Determine the (x, y) coordinate at the center of the cell enclosing the given text.  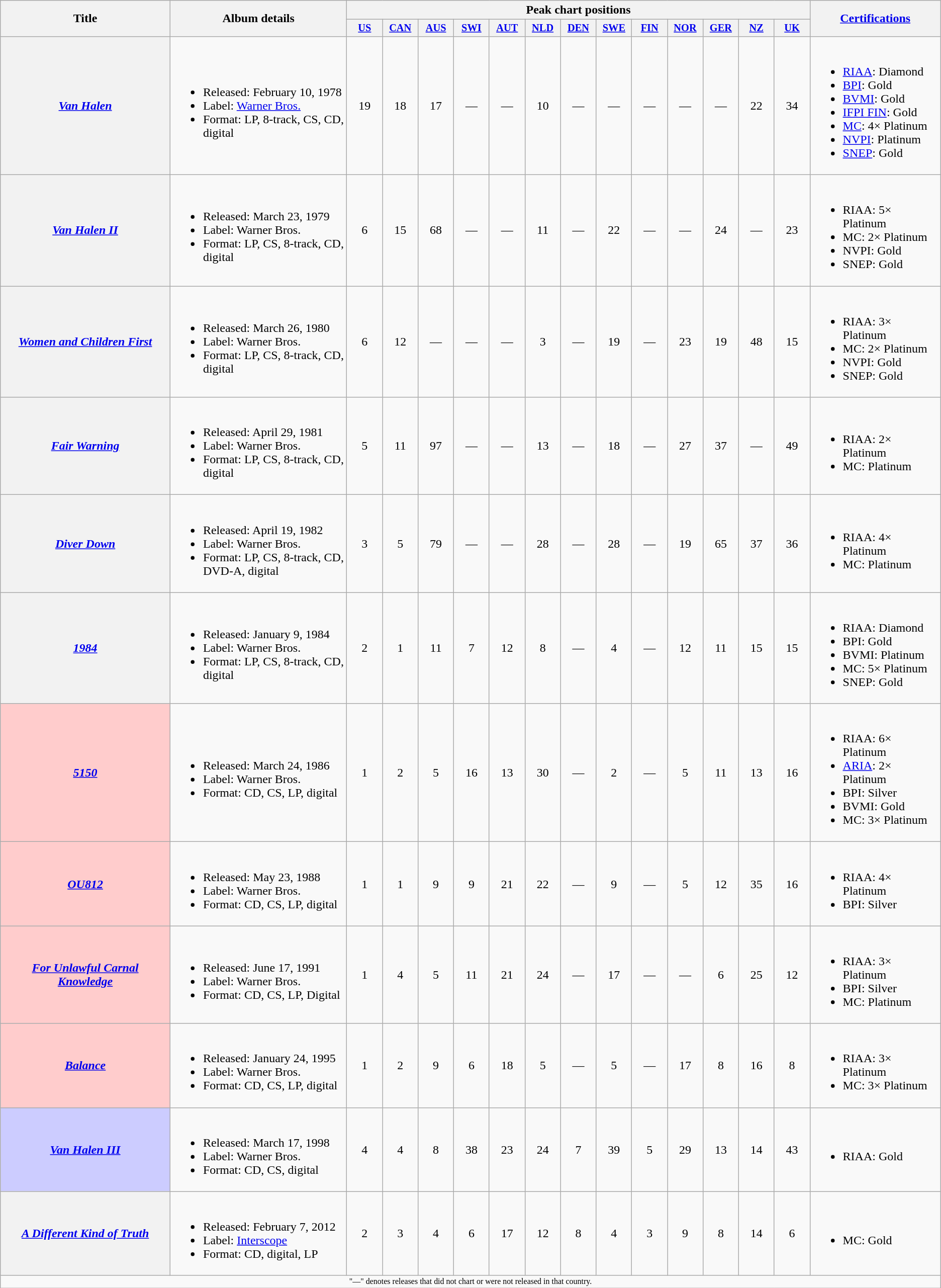
For Unlawful Carnal Knowledge (85, 975)
39 (614, 1150)
RIAA: 4× PlatinumMC: Platinum (875, 544)
Released: June 17, 1991Label: Warner Bros.Format: CD, CS, LP, Digital (258, 975)
Released: May 23, 1988Label: Warner Bros.Format: CD, CS, LP, digital (258, 884)
Van Halen III (85, 1150)
10 (543, 106)
RIAA: DiamondBPI: GoldBVMI: PlatinumMC: 5× PlatinumSNEP: Gold (875, 648)
MC: Gold (875, 1233)
SWE (614, 28)
RIAA: 3× PlatinumMC: 3× Platinum (875, 1065)
Balance (85, 1065)
25 (756, 975)
Certifications (875, 19)
34 (792, 106)
DEN (578, 28)
OU812 (85, 884)
Van Halen II (85, 230)
A Different Kind of Truth (85, 1233)
FIN (649, 28)
97 (436, 446)
36 (792, 544)
AUT (507, 28)
NOR (686, 28)
Released: April 29, 1981Label: Warner Bros.Format: LP, CS, 8-track, CD, digital (258, 446)
RIAA: 3× PlatinumBPI: SilverMC: Platinum (875, 975)
27 (686, 446)
SWI (472, 28)
68 (436, 230)
Van Halen (85, 106)
38 (472, 1150)
CAN (400, 28)
1984 (85, 648)
Women and Children First (85, 342)
RIAA: DiamondBPI: GoldBVMI: GoldIFPI FIN: GoldMC: 4× PlatinumNVPI: PlatinumSNEP: Gold (875, 106)
NLD (543, 28)
UK (792, 28)
RIAA: 5× PlatinumMC: 2× PlatinumNVPI: GoldSNEP: Gold (875, 230)
Fair Warning (85, 446)
5150 (85, 772)
Released: February 10, 1978Label: Warner Bros.Format: LP, 8-track, CS, CD, digital (258, 106)
79 (436, 544)
35 (756, 884)
Peak chart positions (578, 10)
Album details (258, 19)
Released: March 26, 1980Label: Warner Bros.Format: LP, CS, 8-track, CD, digital (258, 342)
Released: January 9, 1984Label: Warner Bros.Format: LP, CS, 8-track, CD, digital (258, 648)
Released: January 24, 1995Label: Warner Bros.Format: CD, CS, LP, digital (258, 1065)
Title (85, 19)
49 (792, 446)
NZ (756, 28)
Released: March 24, 1986Label: Warner Bros.Format: CD, CS, LP, digital (258, 772)
43 (792, 1150)
US (365, 28)
65 (721, 544)
AUS (436, 28)
Released: March 23, 1979Label: Warner Bros.Format: LP, CS, 8-track, CD, digital (258, 230)
"—" denotes releases that did not chart or were not released in that country. (470, 1281)
RIAA: Gold (875, 1150)
48 (756, 342)
Released: February 7, 2012Label: InterscopeFormat: CD, digital, LP (258, 1233)
29 (686, 1150)
Released: April 19, 1982Label: Warner Bros.Format: LP, CS, 8-track, CD, DVD-A, digital (258, 544)
RIAA: 2× PlatinumMC: Platinum (875, 446)
Diver Down (85, 544)
RIAA: 3× PlatinumMC: 2× PlatinumNVPI: GoldSNEP: Gold (875, 342)
Released: March 17, 1998Label: Warner Bros.Format: CD, CS, digital (258, 1150)
30 (543, 772)
RIAA: 6× PlatinumARIA: 2× PlatinumBPI: SilverBVMI: GoldMC: 3× Platinum (875, 772)
RIAA: 4× PlatinumBPI: Silver (875, 884)
GER (721, 28)
